Return [x, y] of the center of cell containing provided text 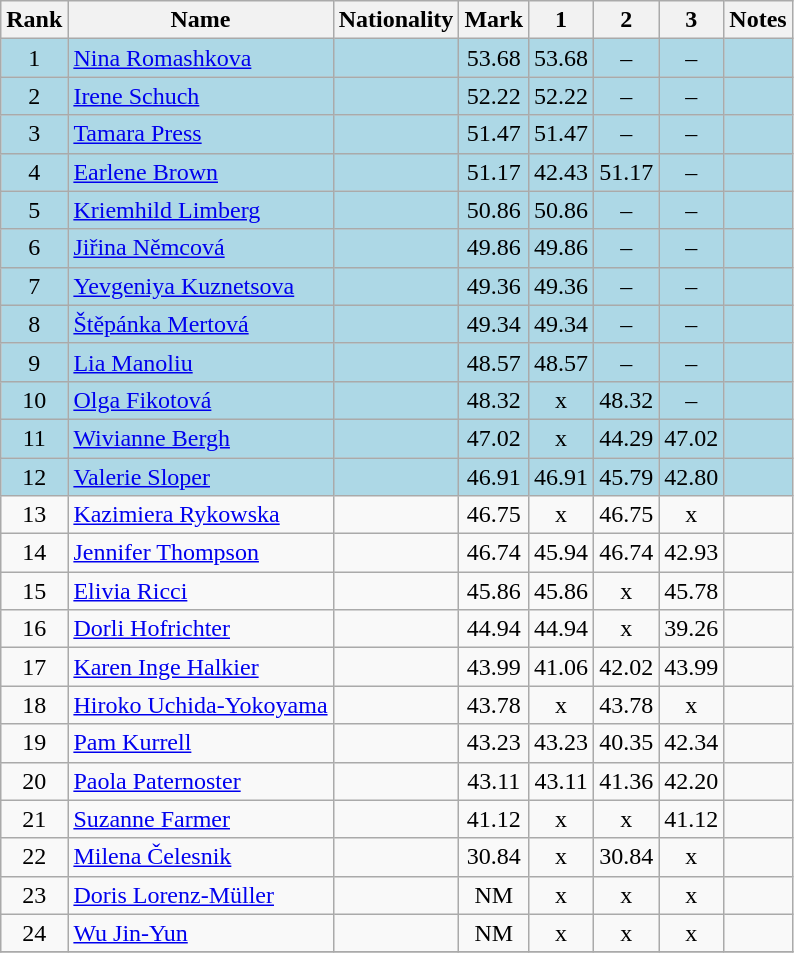
Irene Schuch [200, 96]
45.78 [692, 591]
23 [34, 895]
15 [34, 591]
19 [34, 743]
Štěpánka Mertová [200, 324]
41.36 [626, 781]
Olga Fikotová [200, 400]
17 [34, 667]
Wu Jin-Yun [200, 933]
5 [34, 210]
Lia Manoliu [200, 362]
Notes [758, 20]
14 [34, 553]
Hiroko Uchida-Yokoyama [200, 705]
7 [34, 286]
39.26 [692, 629]
18 [34, 705]
41.06 [562, 667]
Nationality [396, 20]
Kriemhild Limberg [200, 210]
22 [34, 857]
Yevgeniya Kuznetsova [200, 286]
12 [34, 477]
Jennifer Thompson [200, 553]
Jiřina Němcová [200, 248]
Paola Paternoster [200, 781]
40.35 [626, 743]
Mark [494, 20]
Dorli Hofrichter [200, 629]
11 [34, 438]
Kazimiera Rykowska [200, 515]
9 [34, 362]
Karen Inge Halkier [200, 667]
16 [34, 629]
20 [34, 781]
Nina Romashkova [200, 58]
45.79 [626, 477]
42.34 [692, 743]
21 [34, 819]
42.43 [562, 172]
Earlene Brown [200, 172]
Pam Kurrell [200, 743]
24 [34, 933]
42.20 [692, 781]
Tamara Press [200, 134]
Doris Lorenz-Müller [200, 895]
Rank [34, 20]
Milena Čelesnik [200, 857]
42.02 [626, 667]
13 [34, 515]
8 [34, 324]
42.80 [692, 477]
6 [34, 248]
4 [34, 172]
Valerie Sloper [200, 477]
Wivianne Bergh [200, 438]
Suzanne Farmer [200, 819]
44.29 [626, 438]
Name [200, 20]
45.94 [562, 553]
10 [34, 400]
42.93 [692, 553]
Elivia Ricci [200, 591]
